Extract the [x, y] coordinate from the center of the cell holding the provided text.  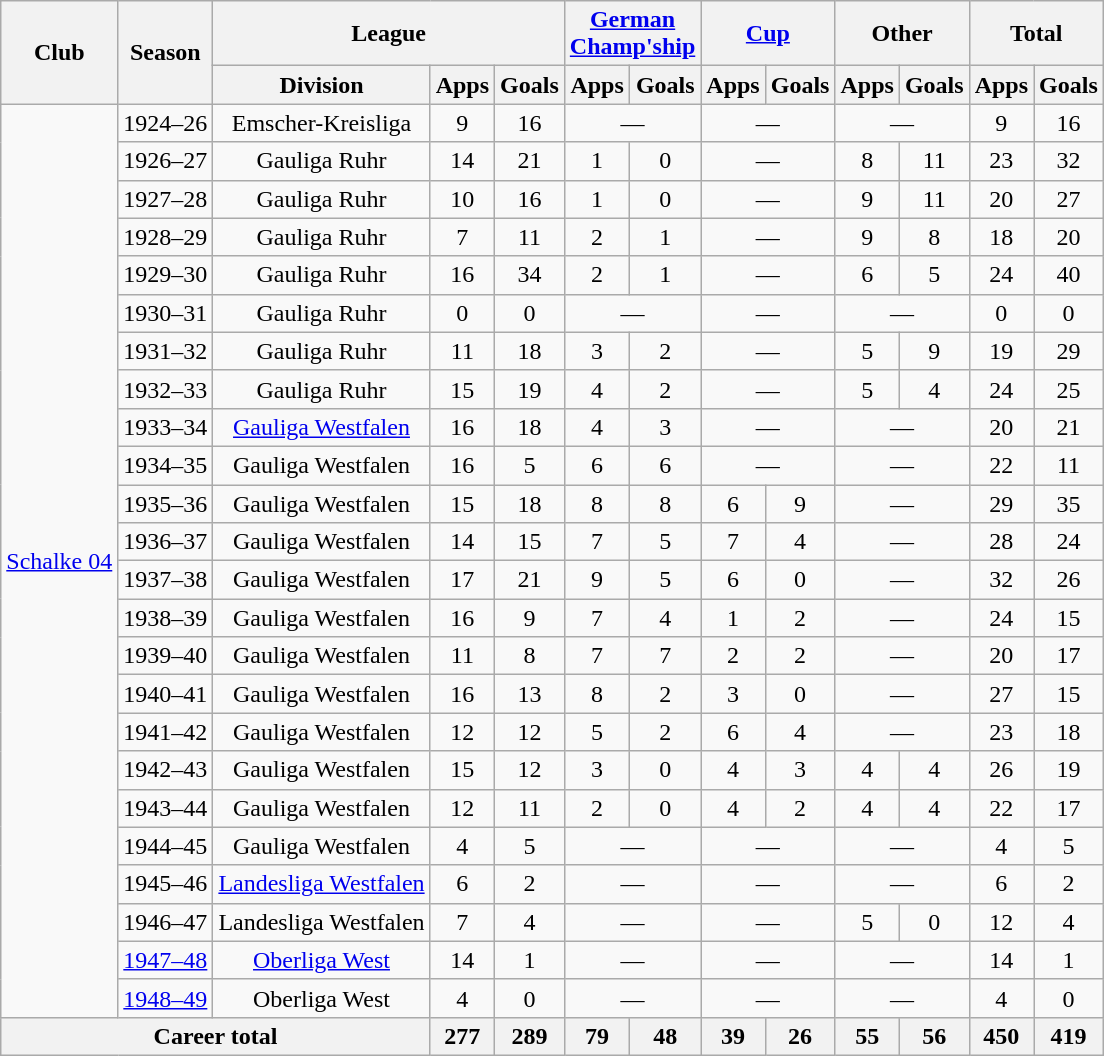
1931–32 [166, 351]
1924–26 [166, 123]
1928–29 [166, 237]
48 [666, 1036]
1932–33 [166, 389]
Emscher-Kreisliga [322, 123]
28 [1001, 542]
1933–34 [166, 427]
55 [867, 1036]
Division [322, 85]
1926–27 [166, 161]
1937–38 [166, 580]
1930–31 [166, 313]
Club [60, 52]
Other [902, 34]
1927–28 [166, 199]
1948–49 [166, 998]
35 [1069, 503]
Total [1036, 34]
Career total [216, 1036]
1947–48 [166, 960]
419 [1069, 1036]
1939–40 [166, 656]
1941–42 [166, 732]
Cup [768, 34]
1938–39 [166, 618]
289 [530, 1036]
40 [1069, 275]
1943–44 [166, 808]
Schalke 04 [60, 561]
1936–37 [166, 542]
25 [1069, 389]
League [388, 34]
Season [166, 52]
79 [597, 1036]
56 [934, 1036]
1935–36 [166, 503]
10 [462, 199]
1942–43 [166, 770]
1946–47 [166, 922]
GermanChamp'ship [632, 34]
450 [1001, 1036]
1934–35 [166, 465]
277 [462, 1036]
39 [733, 1036]
34 [530, 275]
1944–45 [166, 846]
1940–41 [166, 694]
1929–30 [166, 275]
1945–46 [166, 884]
13 [530, 694]
